Search for the cell housing the specified text and yield its [x, y] center coordinate. 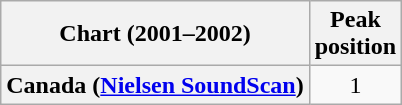
1 [355, 85]
Chart (2001–2002) [155, 34]
Canada (Nielsen SoundScan) [155, 85]
Peakposition [355, 34]
